Locate the cell with the specified text and output its [X, Y] center coordinate. 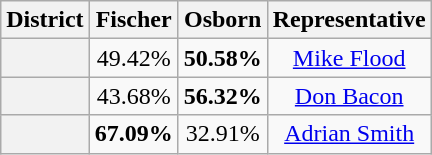
67.09% [134, 134]
Mike Flood [349, 58]
Adrian Smith [349, 134]
43.68% [134, 96]
49.42% [134, 58]
Osborn [222, 20]
50.58% [222, 58]
Don Bacon [349, 96]
56.32% [222, 96]
32.91% [222, 134]
Representative [349, 20]
District [45, 20]
Fischer [134, 20]
